Extract the (X, Y) coordinate from the center of the cell holding the provided text.  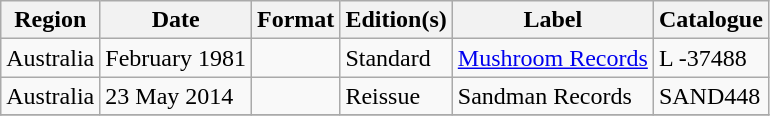
Label (552, 20)
Reissue (396, 96)
Catalogue (710, 20)
February 1981 (176, 58)
Region (50, 20)
Date (176, 20)
23 May 2014 (176, 96)
Standard (396, 58)
Format (296, 20)
Sandman Records (552, 96)
Mushroom Records (552, 58)
SAND448 (710, 96)
Edition(s) (396, 20)
L -37488 (710, 58)
